Find where the given text appears and provide that cell's center as (x, y) coordinate. 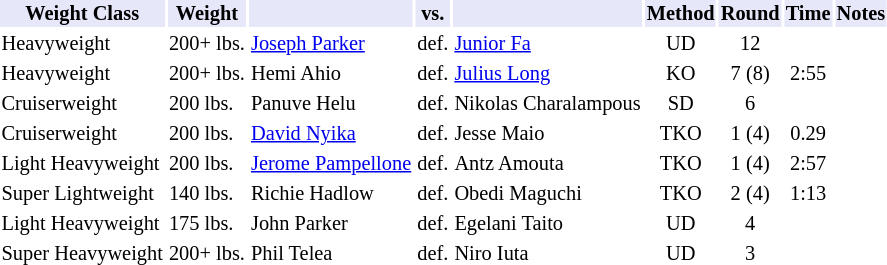
Egelani Taito (548, 224)
1:13 (808, 194)
Antz Amouta (548, 164)
David Nyika (330, 134)
Richie Hadlow (330, 194)
175 lbs. (206, 224)
KO (680, 74)
SD (680, 104)
Weight Class (82, 14)
140 lbs. (206, 194)
Round (750, 14)
4 (750, 224)
Super Lightweight (82, 194)
Jerome Pampellone (330, 164)
Joseph Parker (330, 44)
Hemi Ahio (330, 74)
Panuve Helu (330, 104)
7 (8) (750, 74)
Julius Long (548, 74)
2:57 (808, 164)
Junior Fa (548, 44)
Notes (861, 14)
Obedi Maguchi (548, 194)
0.29 (808, 134)
2:55 (808, 74)
John Parker (330, 224)
Method (680, 14)
2 (4) (750, 194)
6 (750, 104)
Nikolas Charalampous (548, 104)
12 (750, 44)
Time (808, 14)
Weight (206, 14)
vs. (433, 14)
Jesse Maio (548, 134)
